Capture the cell that displays the provided text and extract its [X, Y] central coordinate. 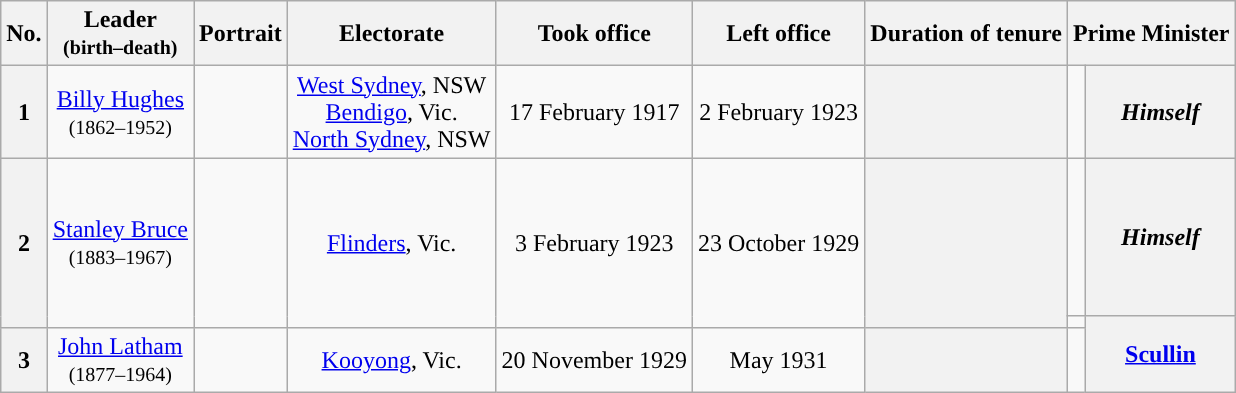
3 February 1923 [594, 242]
Prime Minister [1151, 34]
Left office [778, 34]
Kooyong, Vic. [392, 360]
Billy Hughes(1862–1952) [120, 112]
17 February 1917 [594, 112]
23 October 1929 [778, 242]
Portrait [241, 34]
Scullin [1160, 354]
2 February 1923 [778, 112]
20 November 1929 [594, 360]
3 [24, 360]
Stanley Bruce(1883–1967) [120, 242]
West Sydney, NSWBendigo, Vic.North Sydney, NSW [392, 112]
No. [24, 34]
1 [24, 112]
Flinders, Vic. [392, 242]
Duration of tenure [966, 34]
Leader(birth–death) [120, 34]
2 [24, 242]
May 1931 [778, 360]
Took office [594, 34]
John Latham(1877–1964) [120, 360]
Electorate [392, 34]
